Extract the [x, y] coordinate from the center of the cell holding the provided text.  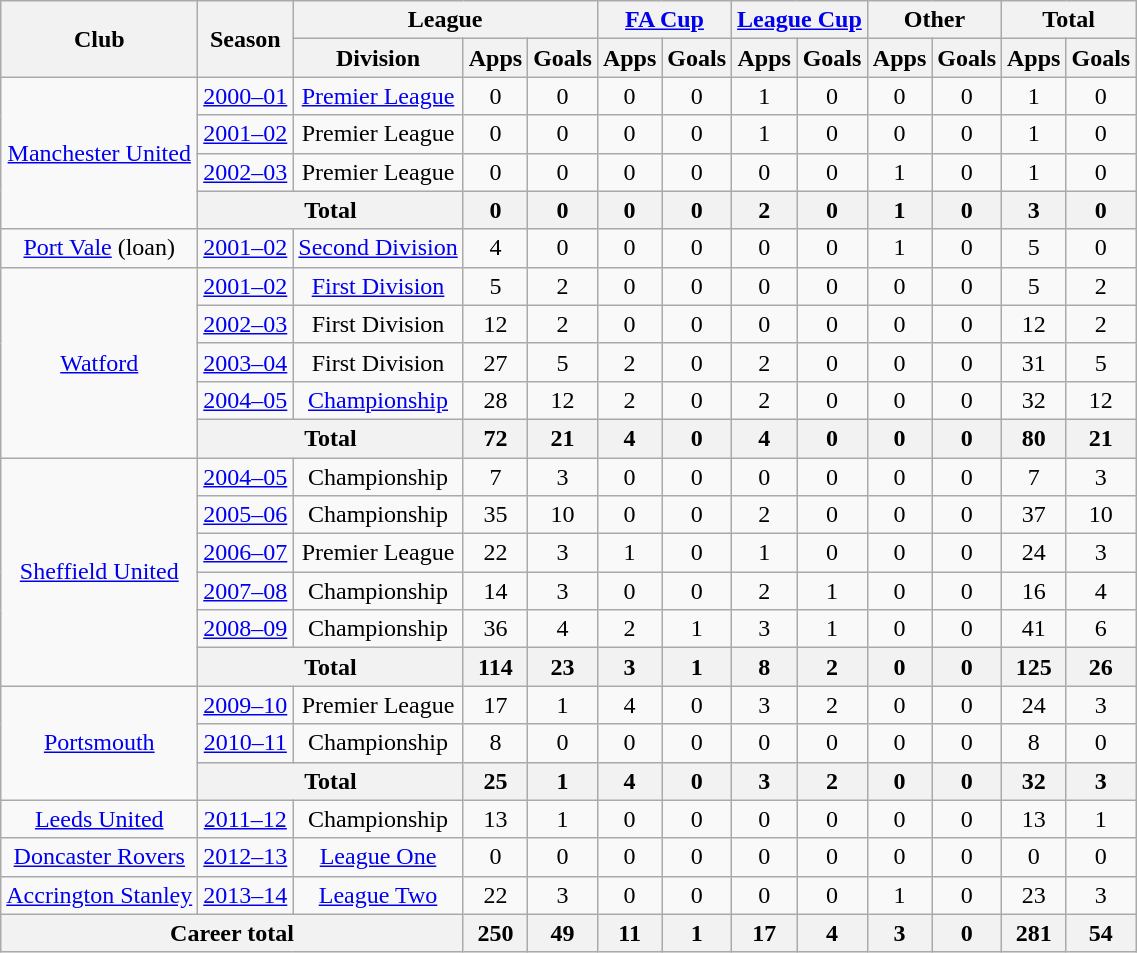
54 [1101, 933]
41 [1034, 629]
League Two [378, 895]
League One [378, 857]
Watford [100, 362]
Career total [232, 933]
16 [1034, 591]
250 [495, 933]
2008–09 [246, 629]
11 [629, 933]
31 [1034, 362]
2007–08 [246, 591]
27 [495, 362]
281 [1034, 933]
Doncaster Rovers [100, 857]
2012–13 [246, 857]
49 [563, 933]
2011–12 [246, 819]
2006–07 [246, 553]
37 [1034, 515]
14 [495, 591]
Manchester United [100, 153]
FA Cup [664, 20]
League Cup [800, 20]
Portsmouth [100, 743]
League [446, 20]
2005–06 [246, 515]
36 [495, 629]
2003–04 [246, 362]
114 [495, 667]
80 [1034, 438]
125 [1034, 667]
Sheffield United [100, 572]
2009–10 [246, 705]
Accrington Stanley [100, 895]
28 [495, 400]
6 [1101, 629]
Port Vale (loan) [100, 248]
Other [934, 20]
Second Division [378, 248]
72 [495, 438]
Club [100, 39]
2000–01 [246, 96]
Season [246, 39]
25 [495, 781]
35 [495, 515]
Division [378, 58]
Leeds United [100, 819]
2010–11 [246, 743]
2013–14 [246, 895]
26 [1101, 667]
